Pinpoint the cell where the given text exists, returning its [x, y] midpoint coordinate. 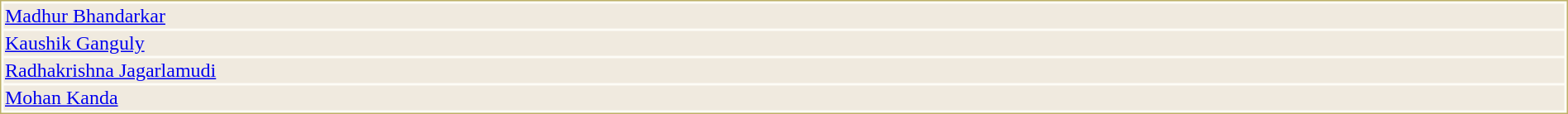
Madhur Bhandarkar [784, 16]
Mohan Kanda [784, 98]
Kaushik Ganguly [784, 44]
Radhakrishna Jagarlamudi [784, 70]
